Find where the given text appears and provide that cell's center as [x, y] coordinate. 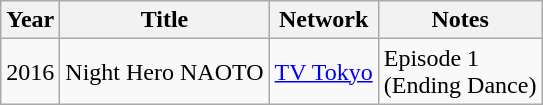
Title [164, 20]
Episode 1(Ending Dance) [460, 72]
Year [30, 20]
Night Hero NAOTO [164, 72]
TV Tokyo [324, 72]
Network [324, 20]
Notes [460, 20]
2016 [30, 72]
